Identify which cell holds the provided text, then report its (X, Y) central coordinate. 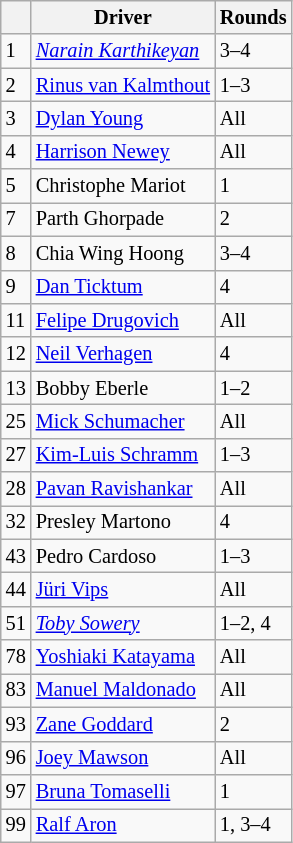
7 (16, 219)
1, 3–4 (254, 825)
97 (16, 791)
Zane Goddard (123, 724)
25 (16, 421)
78 (16, 657)
Chia Wing Hoong (123, 253)
Pedro Cardoso (123, 556)
5 (16, 186)
96 (16, 758)
Rinus van Kalmthout (123, 85)
Dylan Young (123, 118)
12 (16, 354)
Mick Schumacher (123, 421)
99 (16, 825)
Jüri Vips (123, 589)
9 (16, 287)
Dan Ticktum (123, 287)
51 (16, 623)
44 (16, 589)
27 (16, 455)
Kim-Luis Schramm (123, 455)
1–2 (254, 388)
Yoshiaki Katayama (123, 657)
Presley Martono (123, 522)
43 (16, 556)
Ralf Aron (123, 825)
32 (16, 522)
Neil Verhagen (123, 354)
Christophe Mariot (123, 186)
Rounds (254, 17)
Driver (123, 17)
Manuel Maldonado (123, 690)
Felipe Drugovich (123, 320)
Narain Karthikeyan (123, 51)
8 (16, 253)
Parth Ghorpade (123, 219)
28 (16, 489)
Toby Sowery (123, 623)
Bobby Eberle (123, 388)
Pavan Ravishankar (123, 489)
83 (16, 690)
Joey Mawson (123, 758)
3 (16, 118)
13 (16, 388)
93 (16, 724)
Bruna Tomaselli (123, 791)
11 (16, 320)
Harrison Newey (123, 152)
1–2, 4 (254, 623)
